Return [x, y] of the center of cell containing provided text 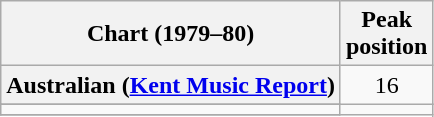
Australian (Kent Music Report) [171, 85]
Peakposition [386, 34]
16 [386, 85]
Chart (1979–80) [171, 34]
